Find where the given text appears and provide that cell's center as [x, y] coordinate. 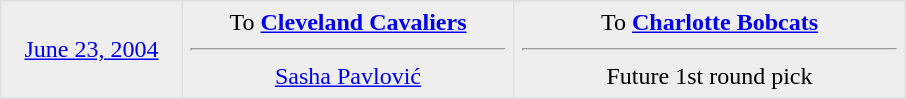
To Charlotte Bobcats Future 1st round pick [710, 50]
June 23, 2004 [92, 50]
To Cleveland Cavaliers Sasha Pavlović [348, 50]
